Provide the [x, y] coordinate of the cell's center where the given text is located.  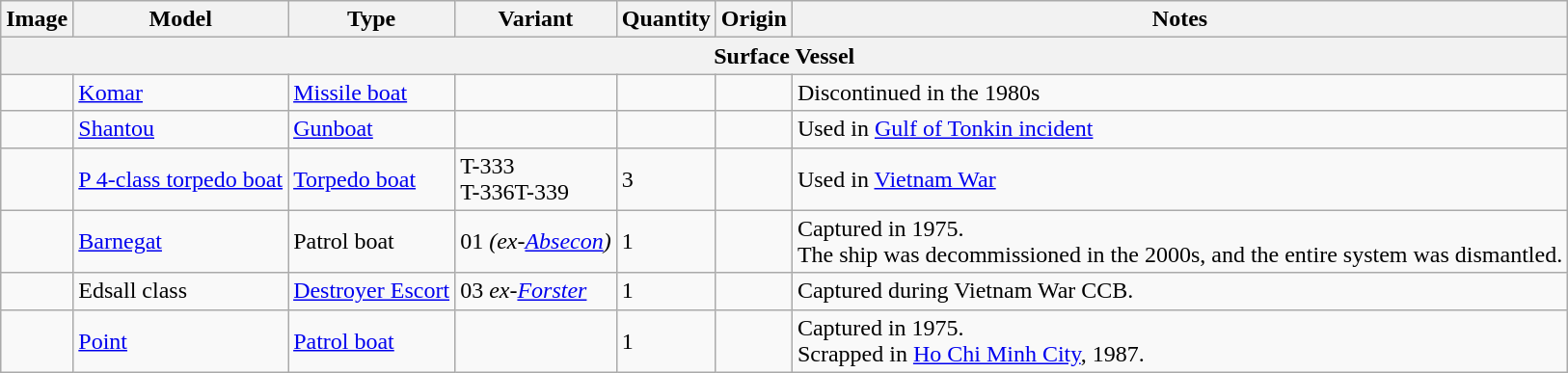
Discontinued in the 1980s [1179, 93]
Komar [181, 93]
Destroyer Escort [372, 291]
Used in Gulf of Tonkin incident [1179, 129]
01 (ex-Absecon) [536, 241]
Shantou [181, 129]
Gunboat [372, 129]
Point [181, 341]
Captured in 1975.The ship was decommissioned in the 2000s, and the entire system was dismantled. [1179, 241]
Origin [754, 19]
Used in Vietnam War [1179, 179]
Edsall class [181, 291]
T-333T-336T-339 [536, 179]
Notes [1179, 19]
Barnegat [181, 241]
Type [372, 19]
Captured during Vietnam War CCB. [1179, 291]
Model [181, 19]
P 4-class torpedo boat [181, 179]
3 [665, 179]
Image [37, 19]
Torpedo boat [372, 179]
Quantity [665, 19]
Variant [536, 19]
Missile boat [372, 93]
Captured in 1975.Scrapped in Ho Chi Minh City, 1987. [1179, 341]
03 ex-Forster [536, 291]
Surface Vessel [785, 56]
